Find where the given text appears and provide that cell's center as [x, y] coordinate. 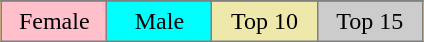
Male [160, 21]
Top 10 [264, 21]
Top 15 [370, 21]
Female [54, 21]
